Output the [x, y] coordinate of the center of the cell containing the given text.  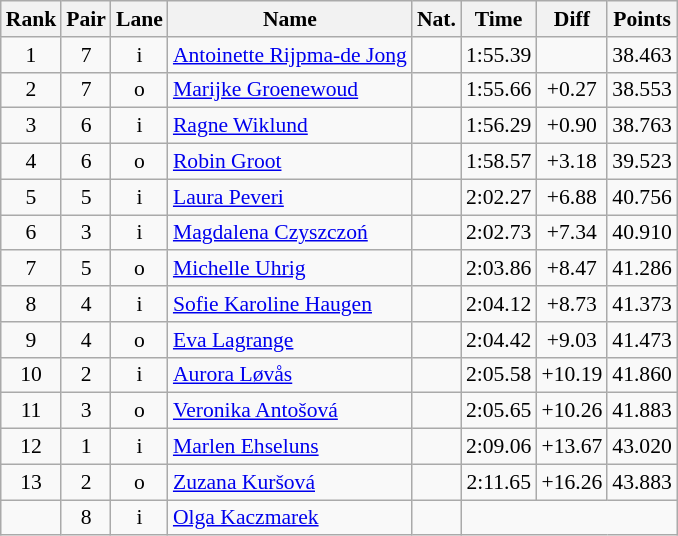
2:02.73 [498, 233]
38.553 [642, 90]
2:03.86 [498, 269]
40.756 [642, 197]
+13.67 [572, 447]
Pair [86, 19]
10 [32, 375]
Diff [572, 19]
Robin Groot [290, 162]
+8.73 [572, 304]
38.463 [642, 55]
1:55.66 [498, 90]
1:58.57 [498, 162]
+7.34 [572, 233]
2:09.06 [498, 447]
Aurora Løvås [290, 375]
+9.03 [572, 340]
41.373 [642, 304]
2:04.42 [498, 340]
+16.26 [572, 482]
12 [32, 447]
+0.27 [572, 90]
+10.26 [572, 411]
Eva Lagrange [290, 340]
1:56.29 [498, 126]
+3.18 [572, 162]
+0.90 [572, 126]
+6.88 [572, 197]
Marlen Ehseluns [290, 447]
Sofie Karoline Haugen [290, 304]
39.523 [642, 162]
Olga Kaczmarek [290, 518]
9 [32, 340]
11 [32, 411]
Zuzana Kuršová [290, 482]
41.473 [642, 340]
40.910 [642, 233]
43.020 [642, 447]
41.860 [642, 375]
41.883 [642, 411]
2:05.58 [498, 375]
+8.47 [572, 269]
Ragne Wiklund [290, 126]
41.286 [642, 269]
Rank [32, 19]
2:11.65 [498, 482]
Lane [140, 19]
13 [32, 482]
Antoinette Rijpma-de Jong [290, 55]
Marijke Groenewoud [290, 90]
Points [642, 19]
2:02.27 [498, 197]
1:55.39 [498, 55]
Laura Peveri [290, 197]
2:04.12 [498, 304]
2:05.65 [498, 411]
Name [290, 19]
Nat. [436, 19]
Veronika Antošová [290, 411]
Time [498, 19]
43.883 [642, 482]
+10.19 [572, 375]
Magdalena Czyszczoń [290, 233]
Michelle Uhrig [290, 269]
38.763 [642, 126]
